Output the (X, Y) coordinate of the center of the cell containing the given text.  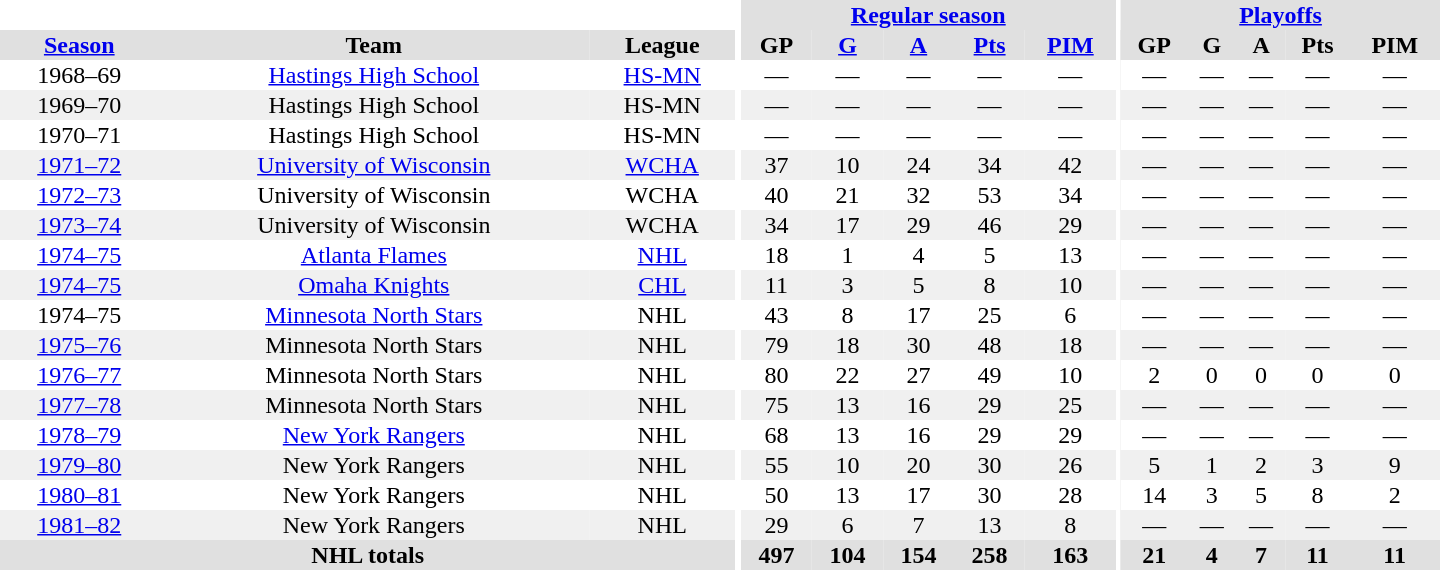
1978–79 (80, 435)
154 (918, 555)
48 (990, 345)
24 (918, 165)
Team (374, 45)
1970–71 (80, 135)
Playoffs (1280, 15)
Atlanta Flames (374, 255)
32 (918, 195)
NHL totals (368, 555)
68 (776, 435)
49 (990, 375)
League (662, 45)
1980–81 (80, 495)
79 (776, 345)
55 (776, 465)
1972–73 (80, 195)
Season (80, 45)
1973–74 (80, 225)
Omaha Knights (374, 285)
43 (776, 315)
53 (990, 195)
1975–76 (80, 345)
20 (918, 465)
1976–77 (80, 375)
9 (1394, 465)
1968–69 (80, 75)
14 (1154, 495)
CHL (662, 285)
1977–78 (80, 405)
37 (776, 165)
163 (1070, 555)
28 (1070, 495)
258 (990, 555)
1971–72 (80, 165)
1969–70 (80, 105)
26 (1070, 465)
40 (776, 195)
1979–80 (80, 465)
22 (848, 375)
104 (848, 555)
27 (918, 375)
1981–82 (80, 525)
50 (776, 495)
75 (776, 405)
80 (776, 375)
497 (776, 555)
42 (1070, 165)
46 (990, 225)
Regular season (928, 15)
